For the text-containing cell, return its midpoint in (X, Y) coordinate format. 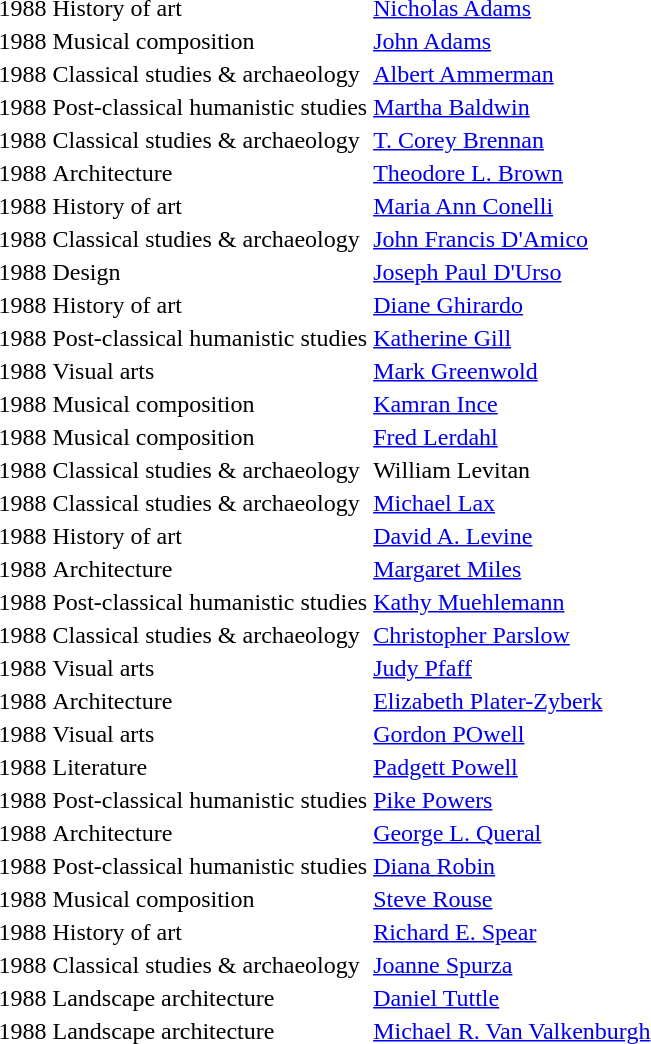
Design (210, 272)
Landscape architecture (210, 998)
Literature (210, 767)
